Search for the cell housing the specified text and yield its (x, y) center coordinate. 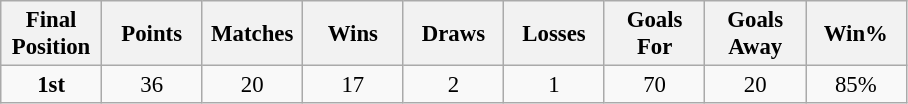
Losses (554, 34)
70 (654, 85)
Goals Away (756, 34)
17 (354, 85)
1 (554, 85)
Wins (354, 34)
Draws (454, 34)
Goals For (654, 34)
2 (454, 85)
Matches (252, 34)
Points (152, 34)
Final Position (52, 34)
Win% (856, 34)
1st (52, 85)
36 (152, 85)
85% (856, 85)
